Output the [X, Y] coordinate of the center of the cell containing the given text.  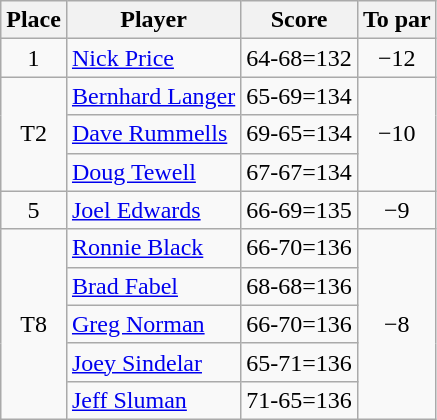
Greg Norman [153, 324]
71-65=136 [300, 400]
Score [300, 20]
T2 [34, 134]
Joey Sindelar [153, 362]
Bernhard Langer [153, 96]
67-67=134 [300, 172]
−8 [396, 324]
68-68=136 [300, 286]
Place [34, 20]
Player [153, 20]
To par [396, 20]
Joel Edwards [153, 210]
Ronnie Black [153, 248]
Dave Rummells [153, 134]
64-68=132 [300, 58]
Doug Tewell [153, 172]
−10 [396, 134]
−9 [396, 210]
5 [34, 210]
66-69=135 [300, 210]
65-71=136 [300, 362]
Nick Price [153, 58]
Brad Fabel [153, 286]
69-65=134 [300, 134]
Jeff Sluman [153, 400]
T8 [34, 324]
−12 [396, 58]
1 [34, 58]
65-69=134 [300, 96]
